Return [x, y] of the center of cell containing provided text 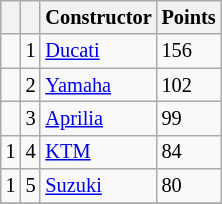
KTM [98, 152]
99 [189, 118]
102 [189, 85]
Suzuki [98, 186]
Aprilia [98, 118]
5 [31, 186]
156 [189, 51]
Ducati [98, 51]
84 [189, 152]
2 [31, 85]
Yamaha [98, 85]
Constructor [98, 17]
3 [31, 118]
4 [31, 152]
80 [189, 186]
Points [189, 17]
